Provide the [X, Y] coordinate of the cell's center where the given text is located.  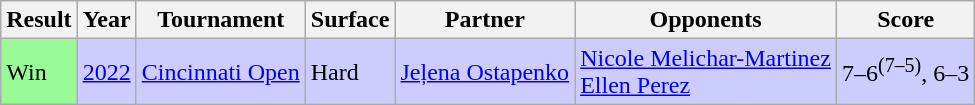
Result [39, 20]
7–6(7–5), 6–3 [905, 72]
Surface [350, 20]
Opponents [706, 20]
Year [106, 20]
Tournament [220, 20]
Jeļena Ostapenko [485, 72]
Nicole Melichar-Martinez Ellen Perez [706, 72]
Cincinnati Open [220, 72]
Partner [485, 20]
Win [39, 72]
Hard [350, 72]
2022 [106, 72]
Score [905, 20]
